Return the [X, Y] coordinate for the center point of the cell that contains the specified text.  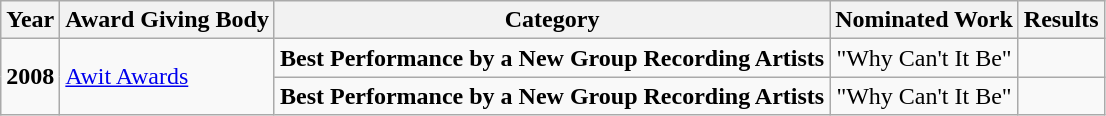
Awit Awards [168, 77]
Category [552, 20]
2008 [30, 77]
Nominated Work [924, 20]
Results [1061, 20]
Award Giving Body [168, 20]
Year [30, 20]
